From the cell containing the given text, extract its center point as [x, y] coordinate. 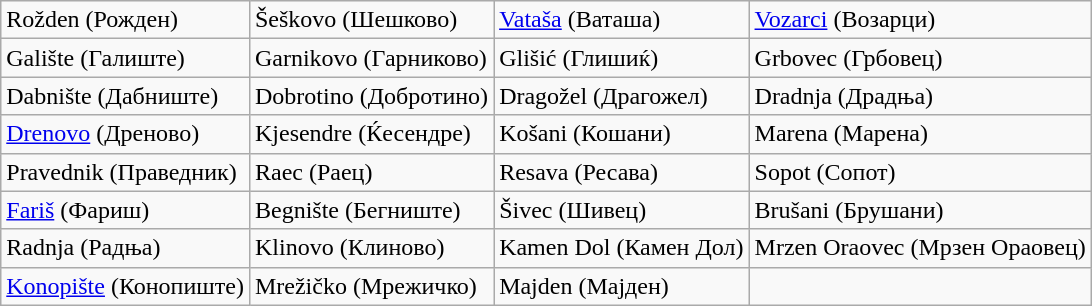
Kamen Dol (Камен Дол) [622, 248]
Mrežičko (Мрежичко) [371, 286]
Raec (Раец) [371, 172]
Marena (Марена) [920, 134]
Radnja (Радња) [126, 248]
Konopište (Конопиште) [126, 286]
Rožden (Рожден) [126, 20]
Dragožel (Драгожел) [622, 96]
Vozarci (Возарци) [920, 20]
Glišić (Глишиќ) [622, 58]
Dradnja (Драдња) [920, 96]
Brušani (Брушани) [920, 210]
Klinovo (Клиново) [371, 248]
Drenovo (Дреново) [126, 134]
Vataša (Ваташа) [622, 20]
Galište (Галиште) [126, 58]
Dabnište (Дабниште) [126, 96]
Grbovec (Грбовец) [920, 58]
Šivec (Шивец) [622, 210]
Dobrotino (Добротино) [371, 96]
Mrzen Oraovec (Мрзен Ораовец) [920, 248]
Šeškovo (Шешково) [371, 20]
Kjesendre (Ќесендре) [371, 134]
Resava (Ресава) [622, 172]
Sopot (Сопот) [920, 172]
Fariš (Фариш) [126, 210]
Begnište (Бегниште) [371, 210]
Pravednik (Праведник) [126, 172]
Majden (Мајден) [622, 286]
Košani (Кошани) [622, 134]
Garnikovo (Гарниково) [371, 58]
